Return (X, Y) of the center of cell containing provided text 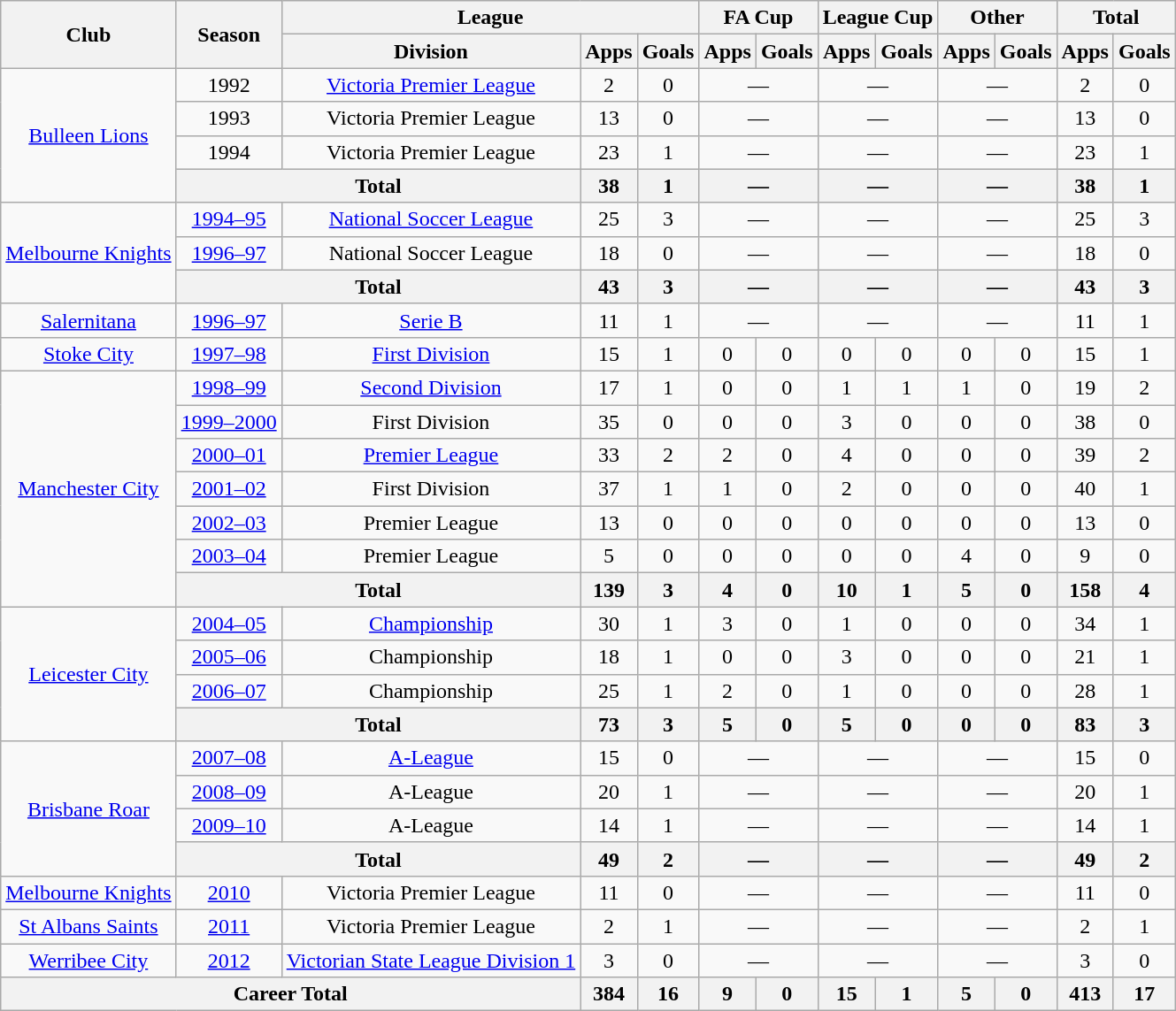
37 (609, 489)
2010 (228, 892)
Club (88, 34)
35 (609, 422)
2005–06 (228, 657)
St Albans Saints (88, 926)
Season (228, 34)
2009–10 (228, 825)
1999–2000 (228, 422)
Serie B (431, 320)
Division (431, 51)
Other (997, 18)
FA Cup (758, 18)
1994–95 (228, 219)
1998–99 (228, 387)
Werribee City (88, 960)
10 (846, 590)
16 (668, 994)
Salernitana (88, 320)
Victorian State League Division 1 (431, 960)
Brisbane Roar (88, 808)
Manchester City (88, 488)
2007–08 (228, 758)
Leicester City (88, 674)
2003–04 (228, 556)
League (490, 18)
Bulleen Lions (88, 135)
2008–09 (228, 792)
2004–05 (228, 624)
83 (1085, 724)
1997–98 (228, 354)
1993 (228, 119)
21 (1085, 657)
413 (1085, 994)
Career Total (290, 994)
2002–03 (228, 523)
33 (609, 456)
34 (1085, 624)
73 (609, 724)
1994 (228, 152)
2006–07 (228, 691)
30 (609, 624)
2001–02 (228, 489)
39 (1085, 456)
2000–01 (228, 456)
40 (1085, 489)
Second Division (431, 387)
Stoke City (88, 354)
2011 (228, 926)
158 (1085, 590)
19 (1085, 387)
2012 (228, 960)
384 (609, 994)
28 (1085, 691)
League Cup (878, 18)
139 (609, 590)
1992 (228, 85)
